Determine the (x, y) coordinate at the center of the cell enclosing the given text.  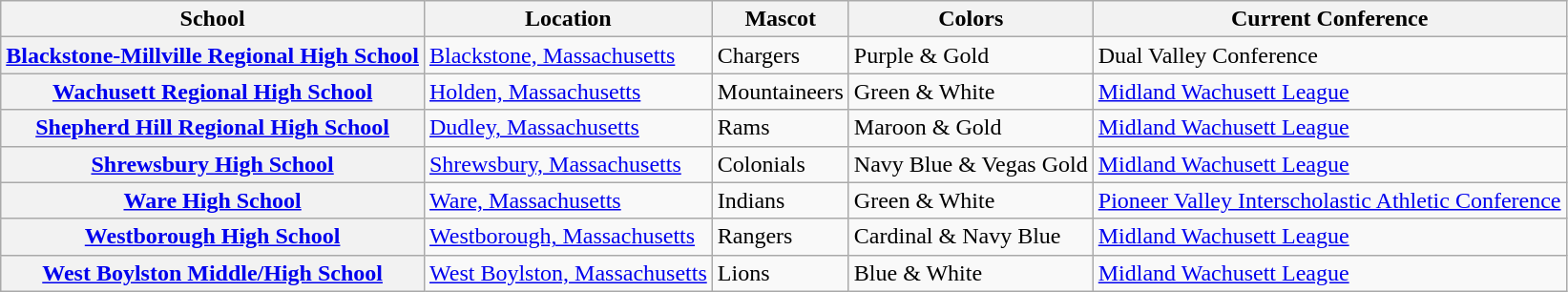
Westborough High School (213, 237)
Mascot (781, 19)
Location (568, 19)
Chargers (781, 55)
Colonials (781, 164)
West Boylston Middle/High School (213, 273)
Lions (781, 273)
Navy Blue & Vegas Gold (971, 164)
Shepherd Hill Regional High School (213, 128)
Blue & White (971, 273)
Ware, Massachusetts (568, 200)
Ware High School (213, 200)
Dudley, Massachusetts (568, 128)
Colors (971, 19)
Wachusett Regional High School (213, 92)
West Boylston, Massachusetts (568, 273)
Pioneer Valley Interscholastic Athletic Conference (1329, 200)
Rams (781, 128)
Indians (781, 200)
Mountaineers (781, 92)
Rangers (781, 237)
Holden, Massachusetts (568, 92)
Shrewsbury High School (213, 164)
Cardinal & Navy Blue (971, 237)
Purple & Gold (971, 55)
Maroon & Gold (971, 128)
Blackstone-Millville Regional High School (213, 55)
Westborough, Massachusetts (568, 237)
Dual Valley Conference (1329, 55)
Blackstone, Massachusetts (568, 55)
Shrewsbury, Massachusetts (568, 164)
Current Conference (1329, 19)
School (213, 19)
